Determine the [x, y] coordinate at the center of the cell enclosing the given text.  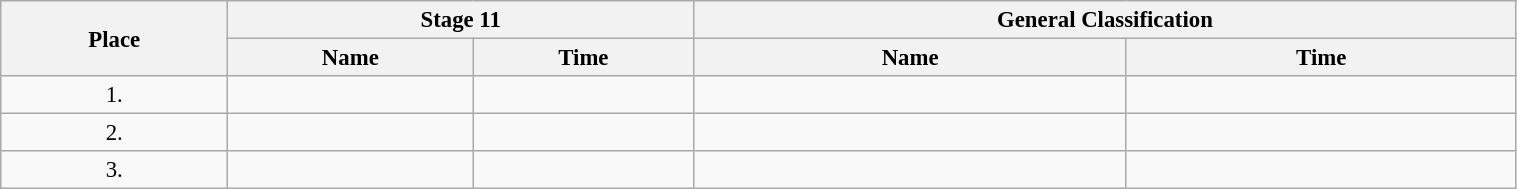
Stage 11 [461, 20]
General Classification [1105, 20]
Place [114, 38]
2. [114, 133]
1. [114, 95]
3. [114, 170]
